Output the (X, Y) coordinate of the center of the cell containing the given text.  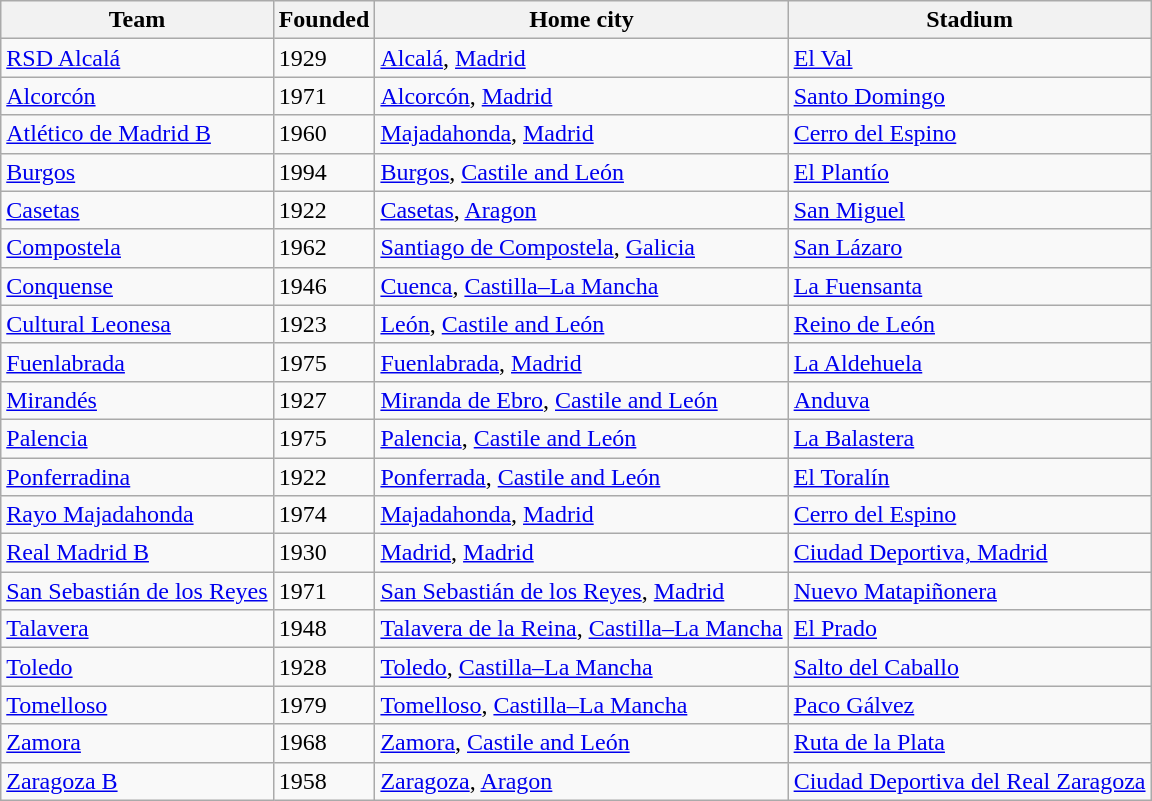
Talavera (137, 629)
1962 (324, 248)
Fuenlabrada (137, 362)
Zaragoza B (137, 781)
Casetas (137, 210)
Alcorcón (137, 96)
RSD Alcalá (137, 58)
Zaragoza, Aragon (582, 781)
San Sebastián de los Reyes (137, 591)
Compostela (137, 248)
Tomelloso, Castilla–La Mancha (582, 705)
Ciudad Deportiva del Real Zaragoza (970, 781)
Home city (582, 20)
Tomelloso (137, 705)
Rayo Majadahonda (137, 515)
Toledo (137, 667)
Madrid, Madrid (582, 553)
Reino de León (970, 324)
Fuenlabrada, Madrid (582, 362)
1968 (324, 743)
León, Castile and León (582, 324)
Anduva (970, 400)
Miranda de Ebro, Castile and León (582, 400)
Ponferradina (137, 477)
Atlético de Madrid B (137, 134)
1930 (324, 553)
1946 (324, 286)
Nuevo Matapiñonera (970, 591)
Alcorcón, Madrid (582, 96)
1979 (324, 705)
Ponferrada, Castile and León (582, 477)
Cuenca, Castilla–La Mancha (582, 286)
Team (137, 20)
San Sebastián de los Reyes, Madrid (582, 591)
El Prado (970, 629)
1929 (324, 58)
1974 (324, 515)
Talavera de la Reina, Castilla–La Mancha (582, 629)
1948 (324, 629)
La Aldehuela (970, 362)
Zamora (137, 743)
Burgos (137, 172)
Santo Domingo (970, 96)
Founded (324, 20)
Casetas, Aragon (582, 210)
1927 (324, 400)
Ruta de la Plata (970, 743)
El Val (970, 58)
Ciudad Deportiva, Madrid (970, 553)
Mirandés (137, 400)
El Plantío (970, 172)
Zamora, Castile and León (582, 743)
San Lázaro (970, 248)
1923 (324, 324)
La Fuensanta (970, 286)
Palencia, Castile and León (582, 438)
Toledo, Castilla–La Mancha (582, 667)
San Miguel (970, 210)
1994 (324, 172)
Burgos, Castile and León (582, 172)
Conquense (137, 286)
Cultural Leonesa (137, 324)
1958 (324, 781)
1928 (324, 667)
Santiago de Compostela, Galicia (582, 248)
Palencia (137, 438)
La Balastera (970, 438)
1960 (324, 134)
El Toralín (970, 477)
Real Madrid B (137, 553)
Paco Gálvez (970, 705)
Salto del Caballo (970, 667)
Alcalá, Madrid (582, 58)
Stadium (970, 20)
